Pinpoint the cell where the given text exists, returning its [x, y] midpoint coordinate. 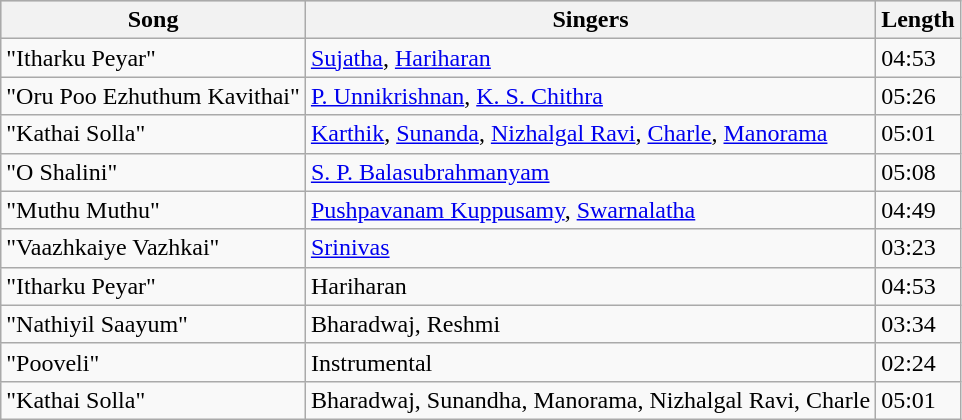
"Muthu Muthu" [154, 210]
Karthik, Sunanda, Nizhalgal Ravi, Charle, Manorama [590, 134]
Song [154, 20]
Sujatha, Hariharan [590, 58]
05:08 [918, 172]
Bharadwaj, Sunandha, Manorama, Nizhalgal Ravi, Charle [590, 400]
02:24 [918, 362]
05:26 [918, 96]
Length [918, 20]
S. P. Balasubrahmanyam [590, 172]
"Pooveli" [154, 362]
03:34 [918, 324]
"Vaazhkaiye Vazhkai" [154, 248]
Singers [590, 20]
Instrumental [590, 362]
"Nathiyil Saayum" [154, 324]
03:23 [918, 248]
Srinivas [590, 248]
04:49 [918, 210]
P. Unnikrishnan, K. S. Chithra [590, 96]
"Oru Poo Ezhuthum Kavithai" [154, 96]
"O Shalini" [154, 172]
Bharadwaj, Reshmi [590, 324]
Pushpavanam Kuppusamy, Swarnalatha [590, 210]
Hariharan [590, 286]
